Search for the cell housing the specified text and yield its (X, Y) center coordinate. 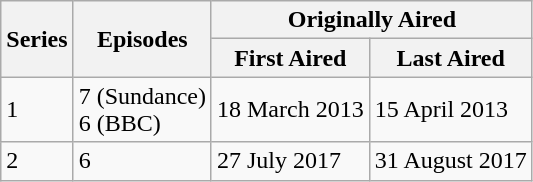
31 August 2017 (450, 161)
Episodes (142, 39)
7 (Sundance)6 (BBC) (142, 110)
18 March 2013 (290, 110)
15 April 2013 (450, 110)
First Aired (290, 58)
Series (37, 39)
Last Aired (450, 58)
2 (37, 161)
27 July 2017 (290, 161)
Originally Aired (372, 20)
1 (37, 110)
6 (142, 161)
